Find where the given text appears and provide that cell's center as [X, Y] coordinate. 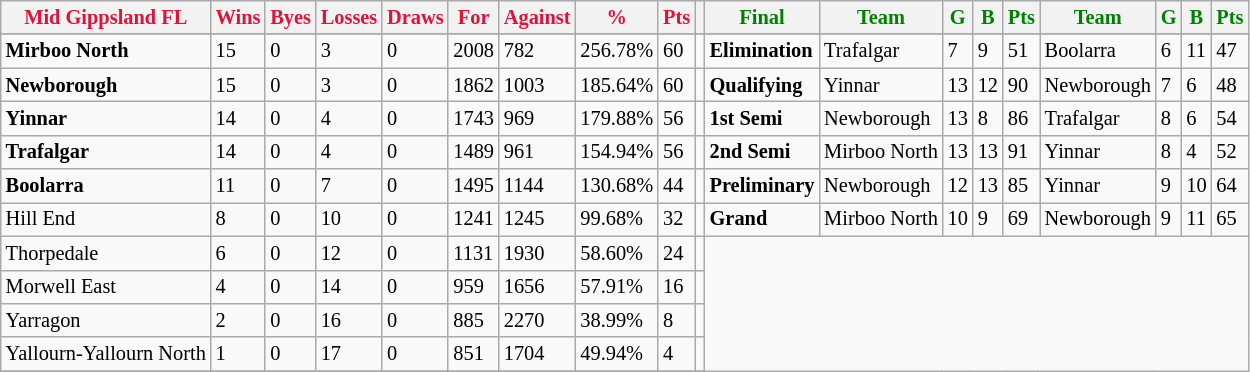
54 [1230, 118]
1743 [473, 118]
1930 [538, 253]
185.64% [616, 85]
32 [676, 219]
Elimination [762, 51]
Against [538, 17]
Grand [762, 219]
65 [1230, 219]
85 [1022, 186]
Draws [415, 17]
1656 [538, 287]
58.60% [616, 253]
17 [349, 354]
1245 [538, 219]
47 [1230, 51]
1144 [538, 186]
1st Semi [762, 118]
Wins [238, 17]
959 [473, 287]
Losses [349, 17]
2008 [473, 51]
64 [1230, 186]
1003 [538, 85]
99.68% [616, 219]
1241 [473, 219]
Preliminary [762, 186]
1862 [473, 85]
Final [762, 17]
49.94% [616, 354]
1489 [473, 152]
130.68% [616, 186]
Thorpedale [106, 253]
Mid Gippsland FL [106, 17]
44 [676, 186]
48 [1230, 85]
24 [676, 253]
885 [473, 320]
1704 [538, 354]
52 [1230, 152]
179.88% [616, 118]
154.94% [616, 152]
57.91% [616, 287]
% [616, 17]
Hill End [106, 219]
Qualifying [762, 85]
86 [1022, 118]
782 [538, 51]
90 [1022, 85]
38.99% [616, 320]
851 [473, 354]
Yarragon [106, 320]
2 [238, 320]
256.78% [616, 51]
969 [538, 118]
Yallourn-Yallourn North [106, 354]
1131 [473, 253]
1 [238, 354]
Byes [290, 17]
91 [1022, 152]
2nd Semi [762, 152]
69 [1022, 219]
Morwell East [106, 287]
51 [1022, 51]
1495 [473, 186]
961 [538, 152]
2270 [538, 320]
For [473, 17]
